Scan for the cell matching the given text and deliver its [X, Y] coordinate at center. 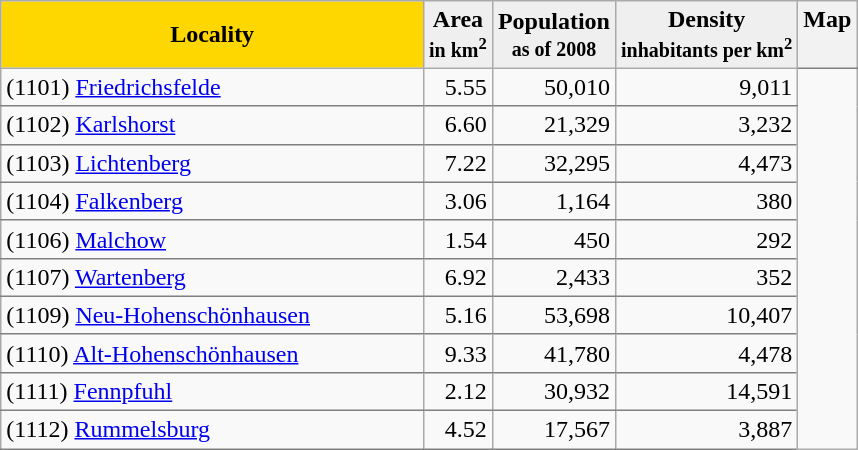
14,591 [706, 391]
30,932 [554, 391]
53,698 [554, 315]
Density inhabitants per km2 [706, 34]
(1106) Malchow [212, 239]
3.06 [458, 201]
(1102) Karlshorst [212, 125]
50,010 [554, 87]
4.52 [458, 430]
Map [828, 34]
(1112) Rummelsburg [212, 430]
1.54 [458, 239]
21,329 [554, 125]
4,478 [706, 353]
Locality [212, 34]
Population as of 2008 [554, 34]
(1111) Fennpfuhl [212, 391]
(1107) Wartenberg [212, 277]
32,295 [554, 163]
10,407 [706, 315]
4,473 [706, 163]
9.33 [458, 353]
(1110) Alt-Hohenschönhausen [212, 353]
(1101) Friedrichsfelde [212, 87]
9,011 [706, 87]
5.16 [458, 315]
6.92 [458, 277]
(1109) Neu-Hohenschönhausen [212, 315]
Area in km2 [458, 34]
(1104) Falkenberg [212, 201]
17,567 [554, 430]
7.22 [458, 163]
(1103) Lichtenberg [212, 163]
5.55 [458, 87]
450 [554, 239]
41,780 [554, 353]
352 [706, 277]
1,164 [554, 201]
2.12 [458, 391]
2,433 [554, 277]
380 [706, 201]
6.60 [458, 125]
3,232 [706, 125]
3,887 [706, 430]
292 [706, 239]
